For the text-containing cell, return its midpoint in (X, Y) coordinate format. 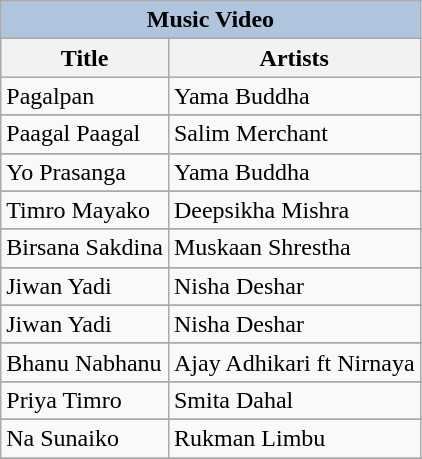
Artists (294, 58)
Priya Timro (85, 400)
Pagalpan (85, 96)
Salim Merchant (294, 134)
Timro Mayako (85, 210)
Paagal Paagal (85, 134)
Smita Dahal (294, 400)
Rukman Limbu (294, 438)
Yo Prasanga (85, 172)
Na Sunaiko (85, 438)
Bhanu Nabhanu (85, 362)
Muskaan Shrestha (294, 248)
Music Video (210, 20)
Title (85, 58)
Birsana Sakdina (85, 248)
Ajay Adhikari ft Nirnaya (294, 362)
Deepsikha Mishra (294, 210)
